Extract the (X, Y) coordinate from the center of the cell holding the provided text.  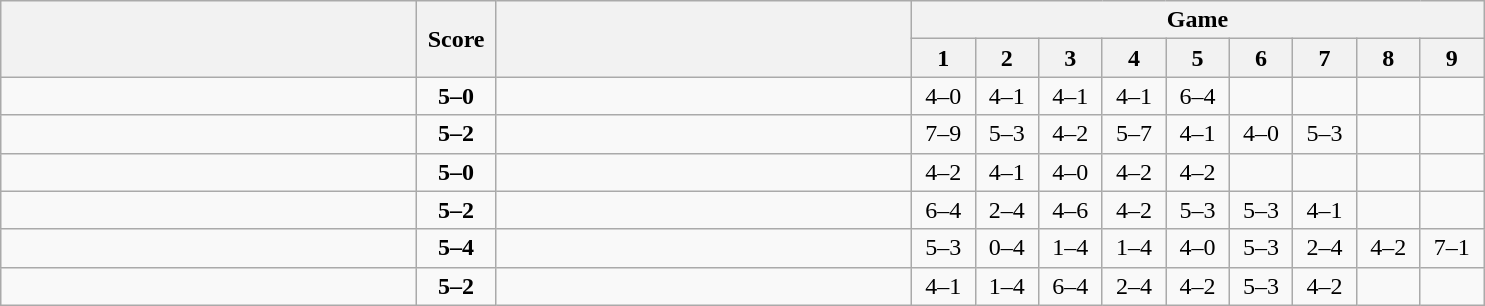
Score (456, 39)
7–9 (943, 134)
Game (1197, 20)
4 (1134, 58)
2 (1007, 58)
7 (1325, 58)
5–4 (456, 248)
3 (1071, 58)
9 (1452, 58)
8 (1388, 58)
7–1 (1452, 248)
5 (1198, 58)
0–4 (1007, 248)
1 (943, 58)
4–6 (1071, 210)
5–7 (1134, 134)
6 (1261, 58)
